Identify which cell holds the provided text, then report its [x, y] central coordinate. 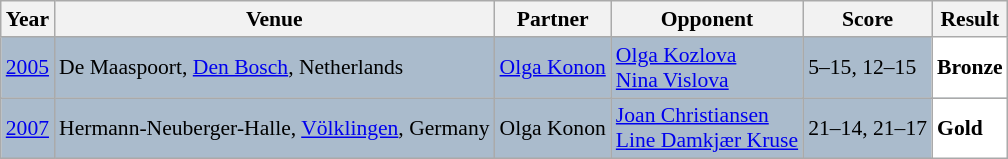
Gold [970, 128]
Olga Kozlova Nina Vislova [707, 68]
21–14, 21–17 [868, 128]
2007 [28, 128]
Partner [553, 19]
Score [868, 19]
Joan Christiansen Line Damkjær Kruse [707, 128]
Year [28, 19]
Result [970, 19]
De Maaspoort, Den Bosch, Netherlands [274, 68]
Bronze [970, 68]
2005 [28, 68]
Opponent [707, 19]
5–15, 12–15 [868, 68]
Venue [274, 19]
Hermann-Neuberger-Halle, Völklingen, Germany [274, 128]
